Locate the cell with the specified text and output its (X, Y) center coordinate. 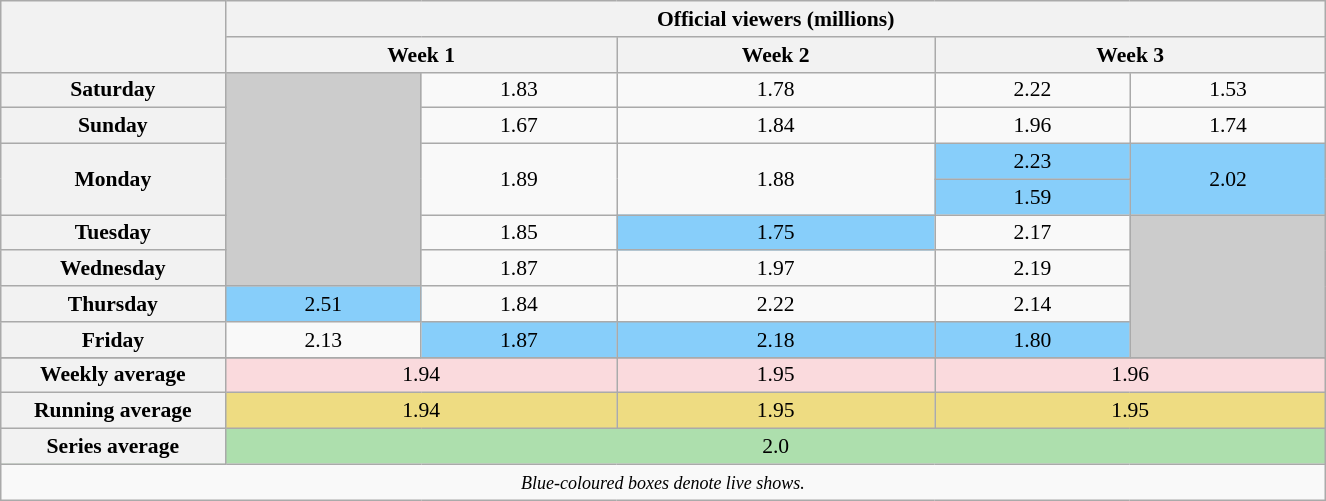
Sunday (112, 126)
1.89 (519, 180)
Running average (112, 411)
Week 2 (776, 55)
Week 3 (1130, 55)
2.51 (323, 304)
1.78 (776, 90)
Week 1 (420, 55)
Weekly average (112, 375)
2.18 (776, 340)
1.59 (1033, 197)
2.02 (1228, 180)
2.13 (323, 340)
Thursday (112, 304)
1.67 (519, 126)
2.0 (775, 447)
1.85 (519, 233)
1.74 (1228, 126)
1.97 (776, 269)
Friday (112, 340)
2.19 (1033, 269)
1.83 (519, 90)
2.14 (1033, 304)
1.88 (776, 180)
1.53 (1228, 90)
Wednesday (112, 269)
1.80 (1033, 340)
Monday (112, 180)
Saturday (112, 90)
Tuesday (112, 233)
1.75 (776, 233)
2.17 (1033, 233)
2.23 (1033, 162)
Series average (112, 447)
Blue-coloured boxes denote live shows. (663, 482)
Official viewers (millions) (775, 19)
